Locate the cell with the specified text and output its [x, y] center coordinate. 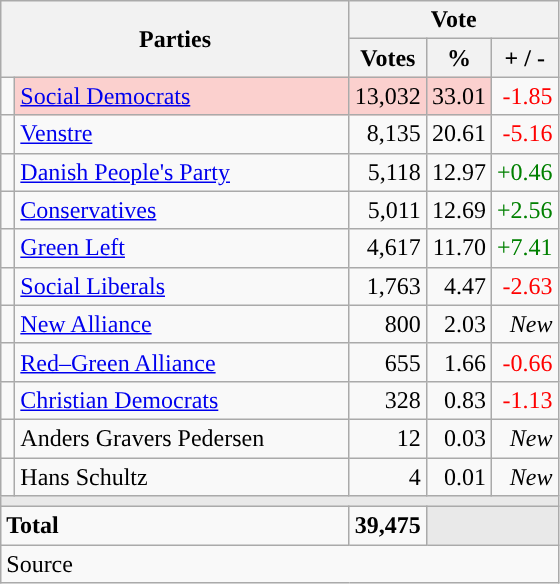
-1.85 [524, 96]
+2.56 [524, 210]
Source [280, 564]
Social Democrats [182, 96]
Christian Democrats [182, 400]
5,011 [388, 210]
4 [388, 477]
New Alliance [182, 324]
-0.66 [524, 362]
Parties [176, 39]
+0.46 [524, 172]
-5.16 [524, 134]
Hans Schultz [182, 477]
8,135 [388, 134]
+ / - [524, 58]
Venstre [182, 134]
-1.13 [524, 400]
800 [388, 324]
2.03 [458, 324]
Votes [388, 58]
39,475 [388, 526]
4.47 [458, 286]
Green Left [182, 248]
4,617 [388, 248]
33.01 [458, 96]
5,118 [388, 172]
Danish People's Party [182, 172]
1.66 [458, 362]
0.03 [458, 438]
655 [388, 362]
13,032 [388, 96]
% [458, 58]
Anders Gravers Pedersen [182, 438]
12 [388, 438]
0.83 [458, 400]
11.70 [458, 248]
Red–Green Alliance [182, 362]
20.61 [458, 134]
Conservatives [182, 210]
0.01 [458, 477]
328 [388, 400]
1,763 [388, 286]
12.97 [458, 172]
Vote [454, 20]
-2.63 [524, 286]
+7.41 [524, 248]
Social Liberals [182, 286]
12.69 [458, 210]
Total [176, 526]
